Return (X, Y) of the center of cell containing provided text 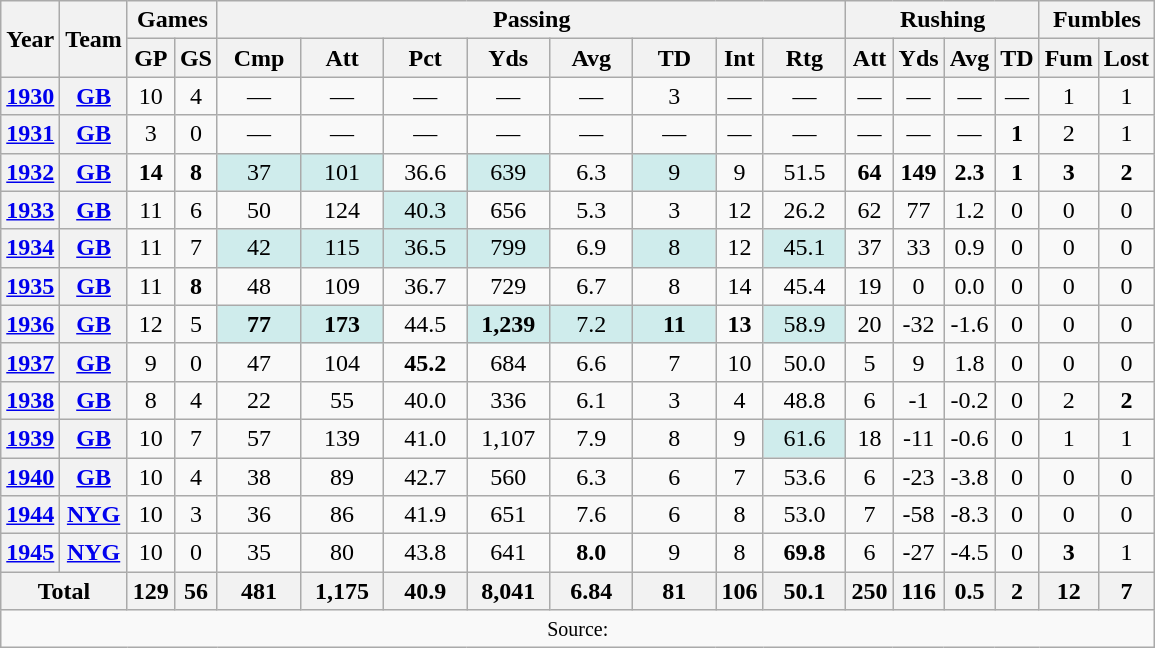
40.0 (426, 400)
0.9 (970, 248)
-1.6 (970, 324)
336 (508, 400)
51.5 (804, 172)
20 (870, 324)
19 (870, 286)
43.8 (426, 553)
2.3 (970, 172)
40.3 (426, 210)
109 (342, 286)
64 (870, 172)
639 (508, 172)
Int (740, 58)
-11 (918, 438)
Pct (426, 58)
69.8 (804, 553)
Fum (1068, 58)
5.3 (592, 210)
Source: (578, 629)
173 (342, 324)
38 (258, 477)
18 (870, 438)
89 (342, 477)
1.8 (970, 362)
1931 (30, 134)
1936 (30, 324)
48.8 (804, 400)
55 (342, 400)
6.9 (592, 248)
8,041 (508, 591)
-23 (918, 477)
-8.3 (970, 515)
41.9 (426, 515)
Year (30, 39)
1930 (30, 96)
-27 (918, 553)
6.1 (592, 400)
40.9 (426, 591)
1,107 (508, 438)
1937 (30, 362)
45.1 (804, 248)
47 (258, 362)
799 (508, 248)
1933 (30, 210)
42.7 (426, 477)
53.6 (804, 477)
7.2 (592, 324)
1932 (30, 172)
6.6 (592, 362)
1938 (30, 400)
62 (870, 210)
53.0 (804, 515)
80 (342, 553)
13 (740, 324)
106 (740, 591)
1945 (30, 553)
1934 (30, 248)
56 (196, 591)
0.5 (970, 591)
101 (342, 172)
129 (150, 591)
86 (342, 515)
8.0 (592, 553)
22 (258, 400)
1.2 (970, 210)
44.5 (426, 324)
560 (508, 477)
50.1 (804, 591)
42 (258, 248)
7.6 (592, 515)
45.2 (426, 362)
50 (258, 210)
7.9 (592, 438)
1935 (30, 286)
45.4 (804, 286)
57 (258, 438)
641 (508, 553)
1,175 (342, 591)
41.0 (426, 438)
-0.2 (970, 400)
1940 (30, 477)
481 (258, 591)
81 (674, 591)
124 (342, 210)
684 (508, 362)
104 (342, 362)
6.84 (592, 591)
Total (64, 591)
58.9 (804, 324)
651 (508, 515)
139 (342, 438)
Fumbles (1096, 20)
6.7 (592, 286)
48 (258, 286)
-3.8 (970, 477)
1,239 (508, 324)
Lost (1126, 58)
149 (918, 172)
36.6 (426, 172)
1944 (30, 515)
-58 (918, 515)
250 (870, 591)
-32 (918, 324)
Team (94, 39)
50.0 (804, 362)
Cmp (258, 58)
116 (918, 591)
-0.6 (970, 438)
26.2 (804, 210)
35 (258, 553)
656 (508, 210)
0.0 (970, 286)
36.5 (426, 248)
33 (918, 248)
Rtg (804, 58)
115 (342, 248)
-1 (918, 400)
61.6 (804, 438)
36.7 (426, 286)
729 (508, 286)
-4.5 (970, 553)
Passing (531, 20)
36 (258, 515)
GS (196, 58)
Games (172, 20)
Rushing (942, 20)
1939 (30, 438)
GP (150, 58)
